Search for the cell housing the specified text and yield its (X, Y) center coordinate. 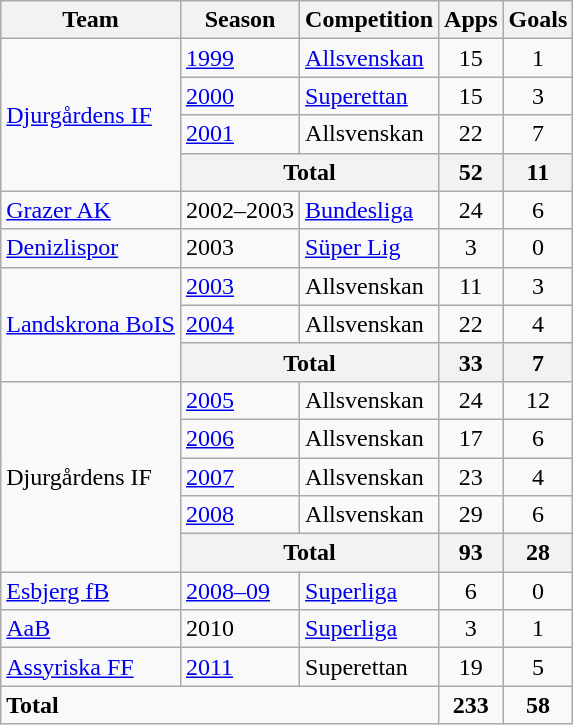
2000 (240, 96)
52 (471, 172)
Grazer AK (91, 210)
Competition (370, 20)
2005 (240, 400)
2011 (240, 667)
1999 (240, 58)
Bundesliga (370, 210)
33 (471, 362)
Denizlispor (91, 248)
2004 (240, 324)
2001 (240, 134)
5 (538, 667)
19 (471, 667)
Landskrona BoIS (91, 324)
12 (538, 400)
233 (471, 705)
17 (471, 438)
2002–2003 (240, 210)
AaB (91, 629)
Goals (538, 20)
28 (538, 553)
Assyriska FF (91, 667)
93 (471, 553)
Team (91, 20)
Apps (471, 20)
2008–09 (240, 591)
29 (471, 515)
Süper Lig (370, 248)
2010 (240, 629)
23 (471, 477)
Season (240, 20)
2006 (240, 438)
2008 (240, 515)
2007 (240, 477)
58 (538, 705)
Esbjerg fB (91, 591)
